Provide the [x, y] coordinate of the cell's center where the given text is located.  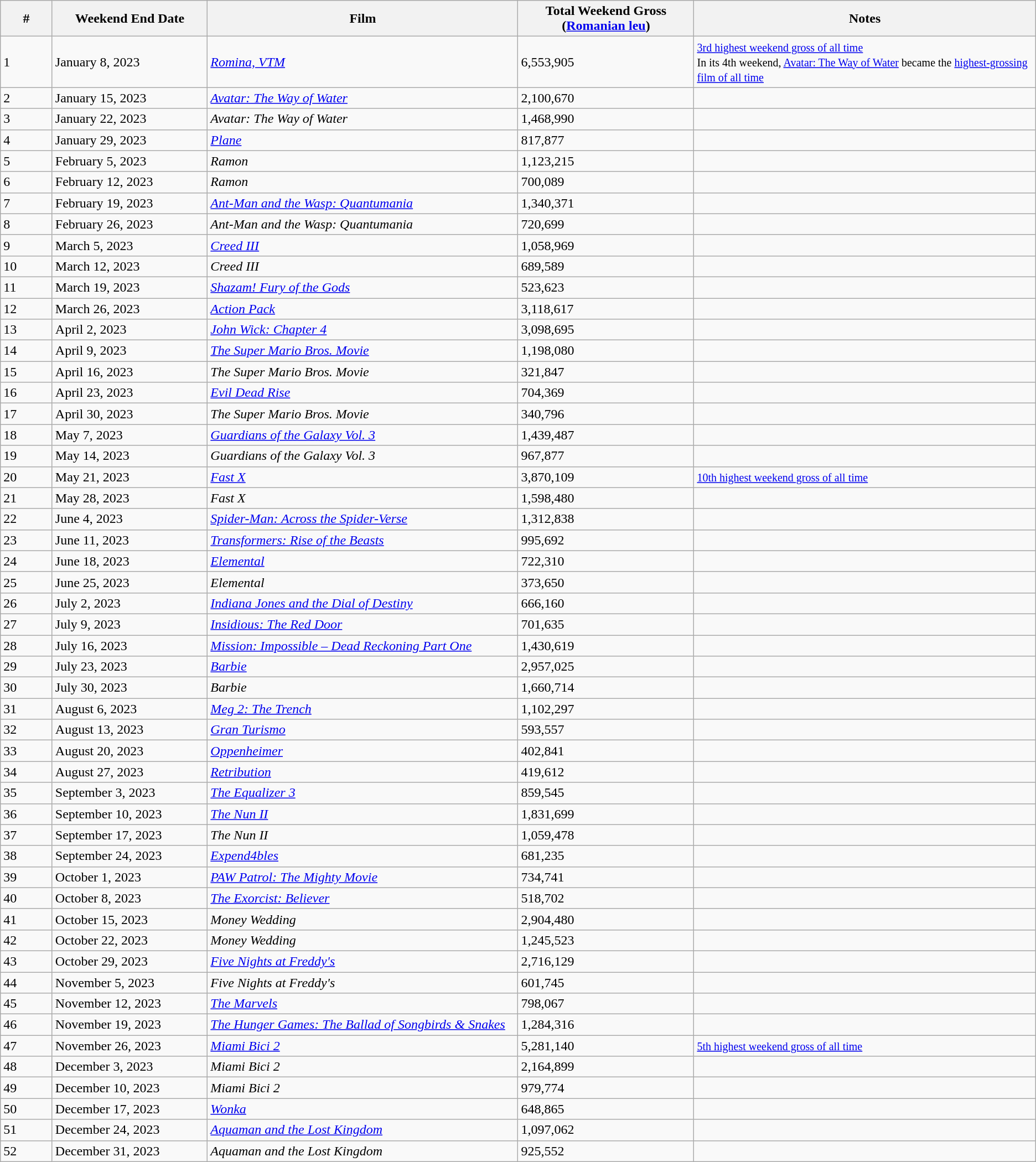
March 12, 2023 [129, 266]
April 23, 2023 [129, 393]
1,058,969 [606, 245]
21 [27, 498]
704,369 [606, 393]
January 15, 2023 [129, 98]
1,059,478 [606, 835]
700,089 [606, 182]
2,164,899 [606, 1067]
42 [27, 940]
19 [27, 456]
967,877 [606, 456]
October 29, 2023 [129, 961]
May 14, 2023 [129, 456]
November 5, 2023 [129, 982]
October 15, 2023 [129, 919]
26 [27, 603]
36 [27, 814]
8 [27, 224]
52 [27, 1151]
May 21, 2023 [129, 477]
1,660,714 [606, 688]
17 [27, 414]
Meg 2: The Trench [363, 709]
50 [27, 1109]
1,097,062 [606, 1130]
1,430,619 [606, 646]
July 23, 2023 [129, 667]
734,741 [606, 877]
November 12, 2023 [129, 1004]
August 13, 2023 [129, 730]
681,235 [606, 856]
402,841 [606, 751]
1,598,480 [606, 498]
September 24, 2023 [129, 856]
10th highest weekend gross of all time [864, 477]
June 4, 2023 [129, 519]
Romina, VTM [363, 62]
2,100,670 [606, 98]
33 [27, 751]
925,552 [606, 1151]
648,865 [606, 1109]
Total Weekend Gross(Romanian leu) [606, 19]
June 18, 2023 [129, 561]
Plane [363, 140]
798,067 [606, 1004]
1,245,523 [606, 940]
June 11, 2023 [129, 540]
# [27, 19]
2 [27, 98]
October 22, 2023 [129, 940]
April 9, 2023 [129, 351]
25 [27, 582]
Weekend End Date [129, 19]
5 [27, 161]
September 17, 2023 [129, 835]
45 [27, 1004]
321,847 [606, 372]
34 [27, 772]
April 30, 2023 [129, 414]
October 1, 2023 [129, 877]
340,796 [606, 414]
24 [27, 561]
9 [27, 245]
June 25, 2023 [129, 582]
1,468,990 [606, 119]
April 2, 2023 [129, 330]
December 3, 2023 [129, 1067]
Notes [864, 19]
December 17, 2023 [129, 1109]
10 [27, 266]
December 10, 2023 [129, 1088]
August 20, 2023 [129, 751]
Oppenheimer [363, 751]
May 28, 2023 [129, 498]
Retribution [363, 772]
March 19, 2023 [129, 287]
1,102,297 [606, 709]
995,692 [606, 540]
Gran Turismo [363, 730]
44 [27, 982]
4 [27, 140]
March 26, 2023 [129, 308]
18 [27, 435]
666,160 [606, 603]
7 [27, 203]
701,635 [606, 624]
49 [27, 1088]
419,612 [606, 772]
23 [27, 540]
January 8, 2023 [129, 62]
3rd highest weekend gross of all timeIn its 4th weekend, Avatar: The Way of Water became the highest-grossing film of all time [864, 62]
1 [27, 62]
December 31, 2023 [129, 1151]
979,774 [606, 1088]
Action Pack [363, 308]
3,118,617 [606, 308]
3,098,695 [606, 330]
November 26, 2023 [129, 1046]
The Exorcist: Believer [363, 898]
46 [27, 1025]
1,340,371 [606, 203]
Transformers: Rise of the Beasts [363, 540]
593,557 [606, 730]
February 26, 2023 [129, 224]
689,589 [606, 266]
The Equalizer 3 [363, 793]
720,699 [606, 224]
Spider-Man: Across the Spider-Verse [363, 519]
29 [27, 667]
May 7, 2023 [129, 435]
6 [27, 182]
August 27, 2023 [129, 772]
PAW Patrol: The Mighty Movie [363, 877]
13 [27, 330]
Insidious: The Red Door [363, 624]
Shazam! Fury of the Gods [363, 287]
February 12, 2023 [129, 182]
11 [27, 287]
February 19, 2023 [129, 203]
John Wick: Chapter 4 [363, 330]
November 19, 2023 [129, 1025]
30 [27, 688]
14 [27, 351]
October 8, 2023 [129, 898]
September 3, 2023 [129, 793]
July 2, 2023 [129, 603]
July 9, 2023 [129, 624]
518,702 [606, 898]
July 16, 2023 [129, 646]
January 29, 2023 [129, 140]
July 30, 2023 [129, 688]
August 6, 2023 [129, 709]
September 10, 2023 [129, 814]
1,439,487 [606, 435]
37 [27, 835]
38 [27, 856]
January 22, 2023 [129, 119]
2,957,025 [606, 667]
3,870,109 [606, 477]
1,198,080 [606, 351]
27 [27, 624]
22 [27, 519]
Indiana Jones and the Dial of Destiny [363, 603]
47 [27, 1046]
40 [27, 898]
1,123,215 [606, 161]
Evil Dead Rise [363, 393]
April 16, 2023 [129, 372]
Film [363, 19]
35 [27, 793]
722,310 [606, 561]
48 [27, 1067]
February 5, 2023 [129, 161]
817,877 [606, 140]
523,623 [606, 287]
28 [27, 646]
51 [27, 1130]
1,312,838 [606, 519]
6,553,905 [606, 62]
859,545 [606, 793]
The Marvels [363, 1004]
15 [27, 372]
373,650 [606, 582]
1,831,699 [606, 814]
3 [27, 119]
12 [27, 308]
5,281,140 [606, 1046]
Mission: Impossible – Dead Reckoning Part One [363, 646]
20 [27, 477]
1,284,316 [606, 1025]
32 [27, 730]
31 [27, 709]
43 [27, 961]
2,904,480 [606, 919]
Wonka [363, 1109]
41 [27, 919]
39 [27, 877]
16 [27, 393]
The Hunger Games: The Ballad of Songbirds & Snakes [363, 1025]
601,745 [606, 982]
5th highest weekend gross of all time [864, 1046]
Expend4bles [363, 856]
2,716,129 [606, 961]
March 5, 2023 [129, 245]
December 24, 2023 [129, 1130]
